From the cell containing the given text, extract its center point as (x, y) coordinate. 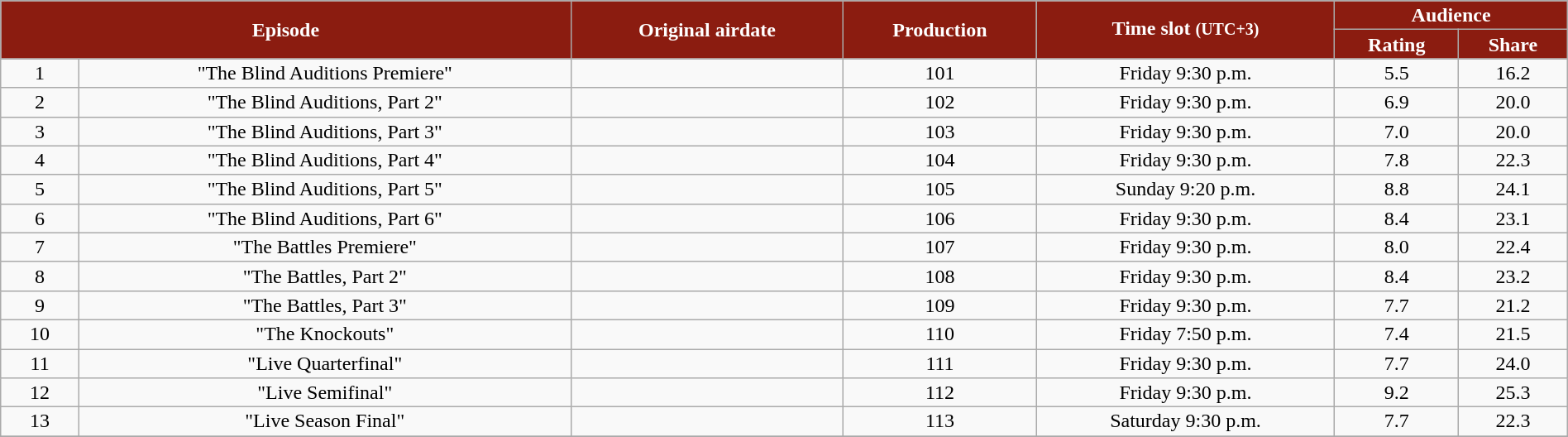
104 (939, 161)
21.5 (1513, 334)
10 (40, 334)
Episode (286, 30)
"The Blind Auditions, Part 6" (324, 218)
5.5 (1397, 73)
"The Blind Auditions, Part 3" (324, 131)
"The Blind Auditions, Part 4" (324, 161)
Rating (1397, 45)
Audience (1451, 15)
8.8 (1397, 189)
12 (40, 392)
108 (939, 276)
"Live Semifinal" (324, 392)
7.4 (1397, 334)
Time slot (UTC+3) (1186, 30)
25.3 (1513, 392)
110 (939, 334)
7.0 (1397, 131)
"The Knockouts" (324, 334)
105 (939, 189)
7 (40, 247)
Original airdate (707, 30)
"Live Quarterfinal" (324, 364)
"Live Season Final" (324, 422)
6 (40, 218)
5 (40, 189)
7.8 (1397, 161)
8 (40, 276)
Saturday 9:30 p.m. (1186, 422)
22.4 (1513, 247)
"The Blind Auditions, Part 5" (324, 189)
107 (939, 247)
4 (40, 161)
16.2 (1513, 73)
2 (40, 103)
Share (1513, 45)
Friday 7:50 p.m. (1186, 334)
23.1 (1513, 218)
23.2 (1513, 276)
106 (939, 218)
6.9 (1397, 103)
112 (939, 392)
24.1 (1513, 189)
3 (40, 131)
102 (939, 103)
9 (40, 305)
8.0 (1397, 247)
"The Blind Auditions Premiere" (324, 73)
Sunday 9:20 p.m. (1186, 189)
"The Battles, Part 2" (324, 276)
103 (939, 131)
"The Battles, Part 3" (324, 305)
"The Battles Premiere" (324, 247)
21.2 (1513, 305)
101 (939, 73)
109 (939, 305)
24.0 (1513, 364)
1 (40, 73)
113 (939, 422)
Production (939, 30)
11 (40, 364)
13 (40, 422)
"The Blind Auditions, Part 2" (324, 103)
9.2 (1397, 392)
111 (939, 364)
